Search for the cell housing the specified text and yield its [X, Y] center coordinate. 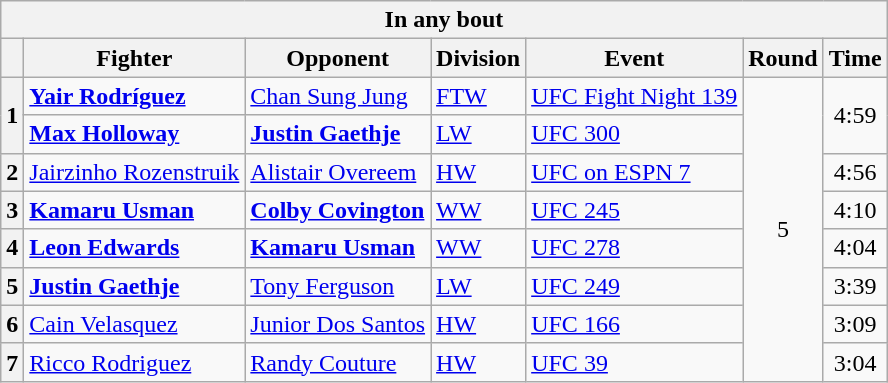
UFC Fight Night 139 [634, 96]
3:09 [855, 324]
Ricco Rodriguez [134, 362]
Opponent [338, 58]
Cain Velasquez [134, 324]
UFC 249 [634, 286]
UFC on ESPN 7 [634, 172]
4:10 [855, 210]
UFC 166 [634, 324]
3 [12, 210]
UFC 39 [634, 362]
Event [634, 58]
4 [12, 248]
Junior Dos Santos [338, 324]
Max Holloway [134, 134]
Randy Couture [338, 362]
Division [478, 58]
Colby Covington [338, 210]
4:04 [855, 248]
FTW [478, 96]
UFC 278 [634, 248]
3:04 [855, 362]
7 [12, 362]
6 [12, 324]
Chan Sung Jung [338, 96]
Round [783, 58]
4:59 [855, 115]
3:39 [855, 286]
Fighter [134, 58]
Yair Rodríguez [134, 96]
2 [12, 172]
1 [12, 115]
4:56 [855, 172]
Leon Edwards [134, 248]
UFC 245 [634, 210]
Jairzinho Rozenstruik [134, 172]
In any bout [444, 20]
Alistair Overeem [338, 172]
Tony Ferguson [338, 286]
Time [855, 58]
UFC 300 [634, 134]
